Pinpoint the cell where the given text exists, returning its [X, Y] midpoint coordinate. 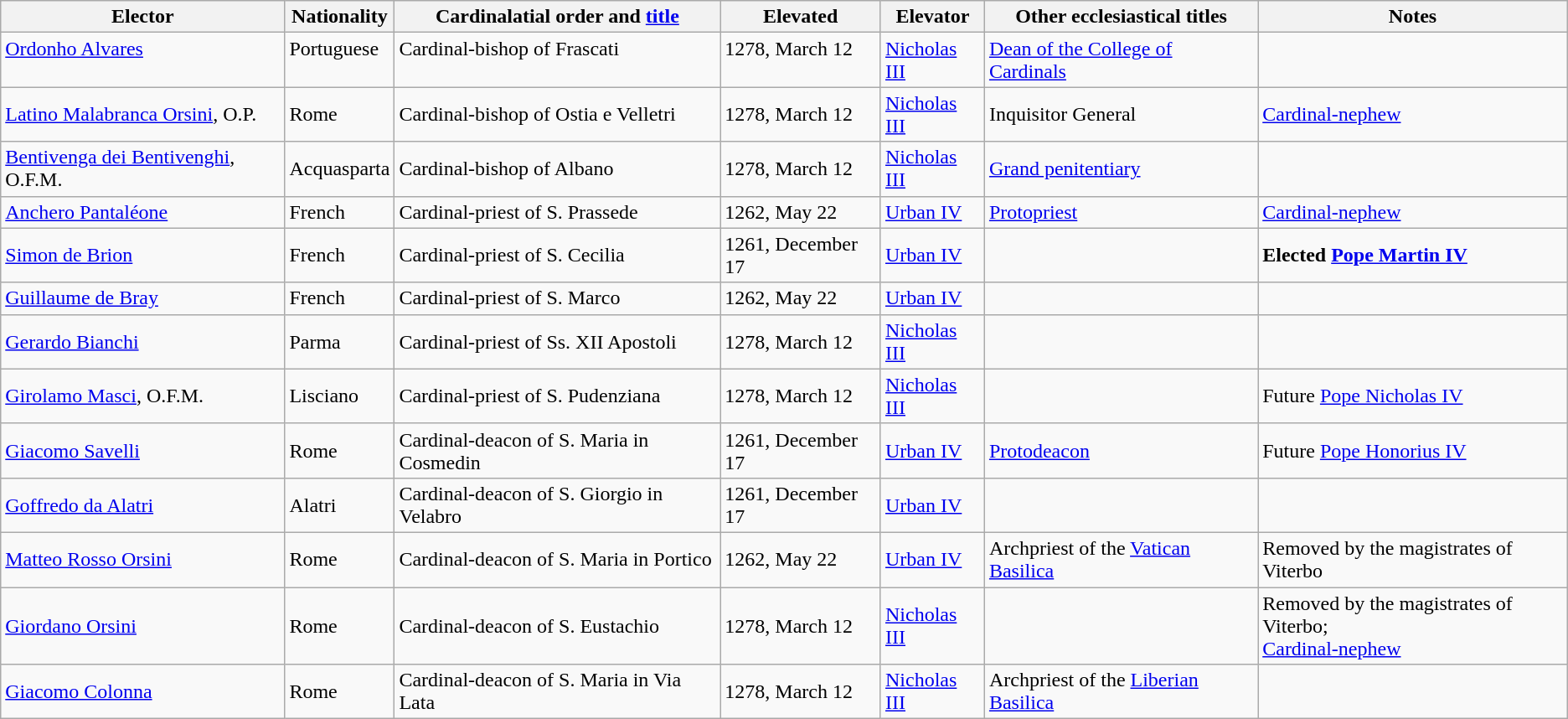
Removed by the magistrates of Viterbo [1413, 560]
Portuguese [340, 60]
Cardinal-bishop of Frascati [558, 60]
Protopriest [1121, 212]
Future Pope Nicholas IV [1413, 396]
Removed by the magistrates of Viterbo;Cardinal-nephew [1413, 625]
Archpriest of the Liberian Basilica [1121, 692]
Giacomo Savelli [142, 451]
Simon de Brion [142, 255]
Cardinal-deacon of S. Maria in Via Lata [558, 692]
Cardinal-priest of Ss. XII Apostoli [558, 342]
Inquisitor General [1121, 114]
Cardinal-deacon of S. Maria in Cosmedin [558, 451]
Ordonho Alvares [142, 60]
Cardinal-bishop of Ostia e Velletri [558, 114]
Giordano Orsini [142, 625]
Cardinal-bishop of Albano [558, 169]
Cardinalatial order and title [558, 17]
Cardinal-priest of S. Cecilia [558, 255]
Gerardo Bianchi [142, 342]
Cardinal-priest of S. Pudenziana [558, 396]
Future Pope Honorius IV [1413, 451]
Bentivenga dei Bentivenghi, O.F.M. [142, 169]
Elevator [932, 17]
Cardinal-deacon of S. Maria in Portico [558, 560]
Cardinal-priest of S. Marco [558, 298]
Grand penitentiary [1121, 169]
Dean of the College of Cardinals [1121, 60]
Archpriest of the Vatican Basilica [1121, 560]
Acquasparta [340, 169]
Matteo Rosso Orsini [142, 560]
Protodeacon [1121, 451]
Notes [1413, 17]
Nationality [340, 17]
Elector [142, 17]
Alatri [340, 504]
Elevated [801, 17]
Goffredo da Alatri [142, 504]
Girolamo Masci, O.F.M. [142, 396]
Cardinal-deacon of S. Eustachio [558, 625]
Anchero Pantaléone [142, 212]
Parma [340, 342]
Other ecclesiastical titles [1121, 17]
Guillaume de Bray [142, 298]
Elected Pope Martin IV [1413, 255]
Cardinal-deacon of S. Giorgio in Velabro [558, 504]
Cardinal-priest of S. Prassede [558, 212]
Latino Malabranca Orsini, O.P. [142, 114]
Giacomo Colonna [142, 692]
Lisciano [340, 396]
